From the cell containing the given text, extract its center point as [x, y] coordinate. 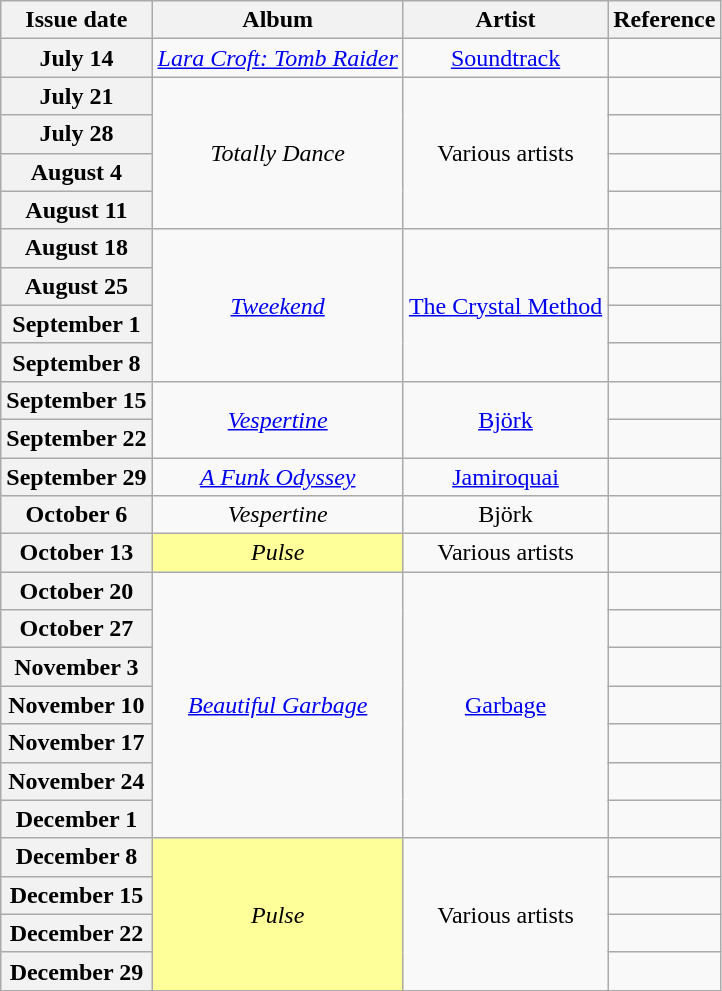
Tweekend [278, 305]
August 25 [76, 286]
Lara Croft: Tomb Raider [278, 58]
September 8 [76, 362]
Reference [664, 20]
November 17 [76, 743]
December 22 [76, 933]
August 11 [76, 210]
October 6 [76, 515]
December 15 [76, 895]
December 29 [76, 971]
July 14 [76, 58]
A Funk Odyssey [278, 477]
The Crystal Method [505, 305]
Beautiful Garbage [278, 705]
Garbage [505, 705]
Jamiroquai [505, 477]
September 1 [76, 324]
November 10 [76, 705]
August 18 [76, 248]
July 21 [76, 96]
September 29 [76, 477]
August 4 [76, 172]
Artist [505, 20]
November 3 [76, 667]
October 13 [76, 553]
September 15 [76, 400]
October 20 [76, 591]
October 27 [76, 629]
September 22 [76, 438]
Totally Dance [278, 153]
Issue date [76, 20]
December 1 [76, 819]
Soundtrack [505, 58]
Album [278, 20]
July 28 [76, 134]
December 8 [76, 857]
November 24 [76, 781]
